From the cell containing the given text, extract its center point as (x, y) coordinate. 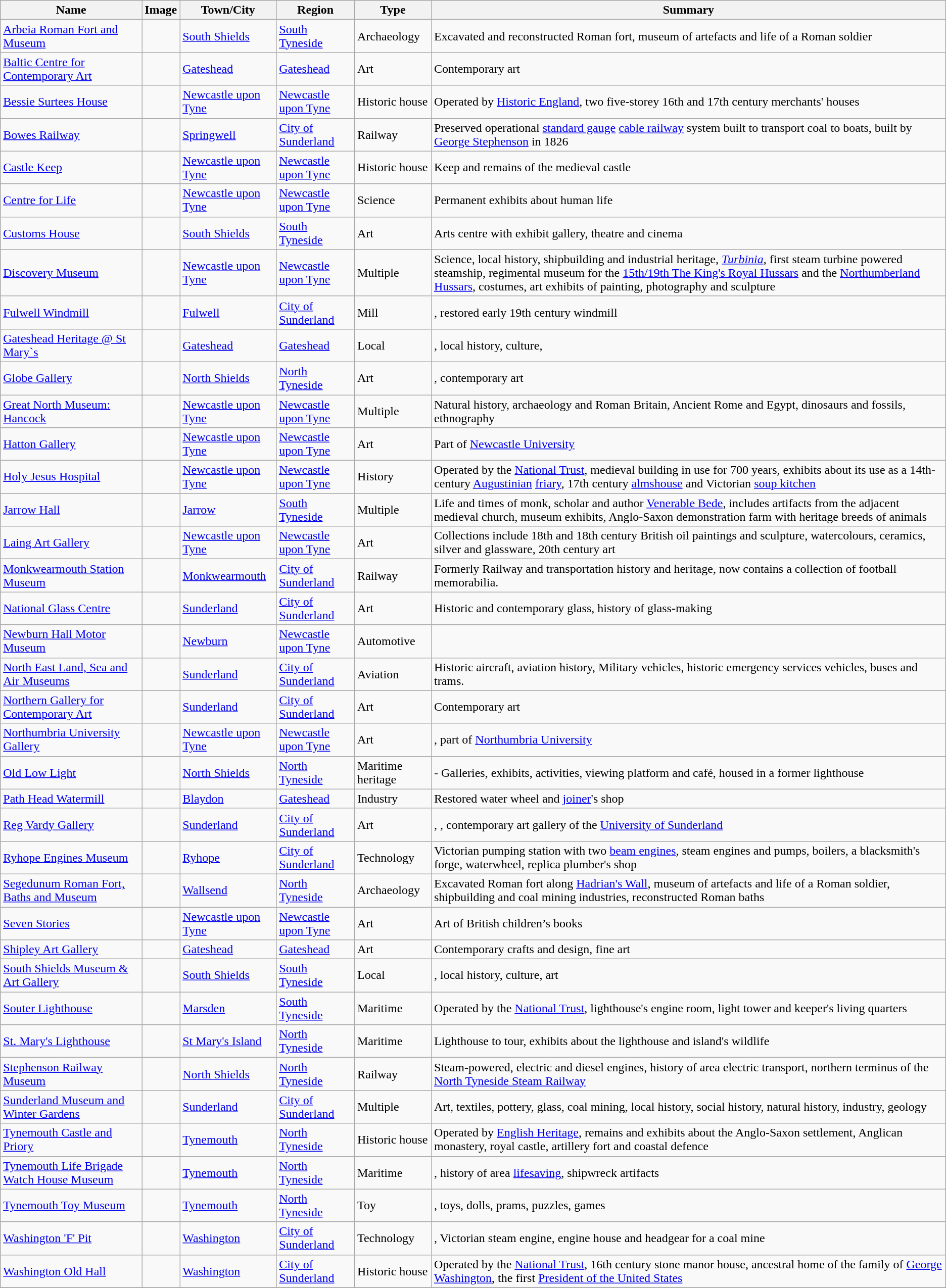
Preserved operational standard gauge cable railway system built to transport coal to boats, built by George Stephenson in 1826 (689, 134)
- Galleries, exhibits, activities, viewing platform and café, housed in a former lighthouse (689, 773)
Keep and remains of the medieval castle (689, 168)
Great North Museum: Hancock (71, 411)
Jarrow (228, 510)
Blaydon (228, 799)
History (393, 477)
Mill (393, 312)
St Mary's Island (228, 1042)
Victorian pumping station with two beam engines, steam engines and pumps, boilers, a blacksmith's forge, waterwheel, replica plumber's shop (689, 858)
Historic aircraft, aviation history, Military vehicles, historic emergency services vehicles, buses and trams. (689, 674)
Name (71, 10)
Fulwell (228, 312)
Fulwell Windmill (71, 312)
Globe Gallery (71, 378)
Aviation (393, 674)
, toys, dolls, prams, puzzles, games (689, 1205)
Sunderland Museum and Winter Gardens (71, 1107)
Hatton Gallery (71, 444)
Jarrow Hall (71, 510)
Industry (393, 799)
Washington Old Hall (71, 1271)
Castle Keep (71, 168)
Newburn (228, 641)
Formerly Railway and transportation history and heritage, now contains a collection of football memorabilia. (689, 576)
, Victorian steam engine, engine house and headgear for a coal mine (689, 1239)
, local history, culture, (689, 345)
Ryhope Engines Museum (71, 858)
Arts centre with exhibit gallery, theatre and cinema (689, 233)
Souter Lighthouse (71, 1008)
Marsden (228, 1008)
Customs House (71, 233)
Segedunum Roman Fort, Baths and Museum (71, 890)
Contemporary crafts and design, fine art (689, 950)
Newburn Hall Motor Museum (71, 641)
Automotive (393, 641)
Art of British children’s books (689, 923)
Region (315, 10)
Gateshead Heritage @ St Mary`s (71, 345)
Discovery Museum (71, 273)
Maritime heritage (393, 773)
Holy Jesus Hospital (71, 477)
Ryhope (228, 858)
Arbeia Roman Fort and Museum (71, 36)
Monkwearmouth (228, 576)
Type (393, 10)
Tynemouth Toy Museum (71, 1205)
St. Mary's Lighthouse (71, 1042)
Northern Gallery for Contemporary Art (71, 707)
Art, textiles, pottery, glass, coal mining, local history, social history, natural history, industry, geology (689, 1107)
Tynemouth Life Brigade Watch House Museum (71, 1173)
Excavated and reconstructed Roman fort, museum of artefacts and life of a Roman soldier (689, 36)
Toy (393, 1205)
Science (393, 200)
Laing Art Gallery (71, 542)
Lighthouse to tour, exhibits about the lighthouse and island's wildlife (689, 1042)
Reg Vardy Gallery (71, 824)
Image (161, 10)
Operated by the National Trust, lighthouse's engine room, light tower and keeper's living quarters (689, 1008)
Centre for Life (71, 200)
Washington 'F' Pit (71, 1239)
North East Land, Sea and Air Museums (71, 674)
Permanent exhibits about human life (689, 200)
Path Head Watermill (71, 799)
Springwell (228, 134)
, contemporary art (689, 378)
Wallsend (228, 890)
Tynemouth Castle and Priory (71, 1140)
Seven Stories (71, 923)
Steam-powered, electric and diesel engines, history of area electric transport, northern terminus of the North Tyneside Steam Railway (689, 1074)
Operated by Historic England, two five-storey 16th and 17th century merchants' houses (689, 102)
Part of Newcastle University (689, 444)
Stephenson Railway Museum (71, 1074)
Town/City (228, 10)
Bowes Railway (71, 134)
Historic and contemporary glass, history of glass-making (689, 608)
Monkwearmouth Station Museum (71, 576)
, local history, culture, art (689, 976)
Natural history, archaeology and Roman Britain, Ancient Rome and Egypt, dinosaurs and fossils, ethnography (689, 411)
Baltic Centre for Contemporary Art (71, 69)
Bessie Surtees House (71, 102)
Northumbria University Gallery (71, 739)
Old Low Light (71, 773)
National Glass Centre (71, 608)
, history of area lifesaving, shipwreck artifacts (689, 1173)
South Shields Museum & Art Gallery (71, 976)
Shipley Art Gallery (71, 950)
, , contemporary art gallery of the University of Sunderland (689, 824)
Restored water wheel and joiner's shop (689, 799)
Summary (689, 10)
Collections include 18th and 18th century British oil paintings and sculpture, watercolours, ceramics, silver and glassware, 20th century art (689, 542)
, restored early 19th century windmill (689, 312)
, part of Northumbria University (689, 739)
